Pinpoint the cell where the given text exists, returning its [x, y] midpoint coordinate. 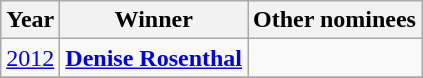
Year [30, 20]
Denise Rosenthal [154, 58]
Other nominees [335, 20]
Winner [154, 20]
2012 [30, 58]
